Return (X, Y) of the center of cell containing provided text 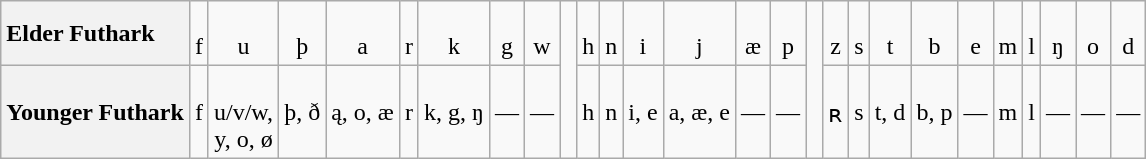
Elder Futhark (96, 34)
þ, ð (302, 112)
k (454, 34)
j (699, 34)
u (243, 34)
Younger Futhark (96, 112)
i (643, 34)
æ (752, 34)
i, e (643, 112)
þ (302, 34)
ʀ (836, 112)
d (1128, 34)
o (1094, 34)
p (788, 34)
k, g, ŋ (454, 112)
b, p (934, 112)
z (836, 34)
ą, o, æ (363, 112)
u/v/w,y, o, ø (243, 112)
t (890, 34)
t, d (890, 112)
ŋ (1058, 34)
e (976, 34)
a (363, 34)
b (934, 34)
w (542, 34)
a, æ, e (699, 112)
g (506, 34)
